Locate the cell with the specified text and output its [X, Y] center coordinate. 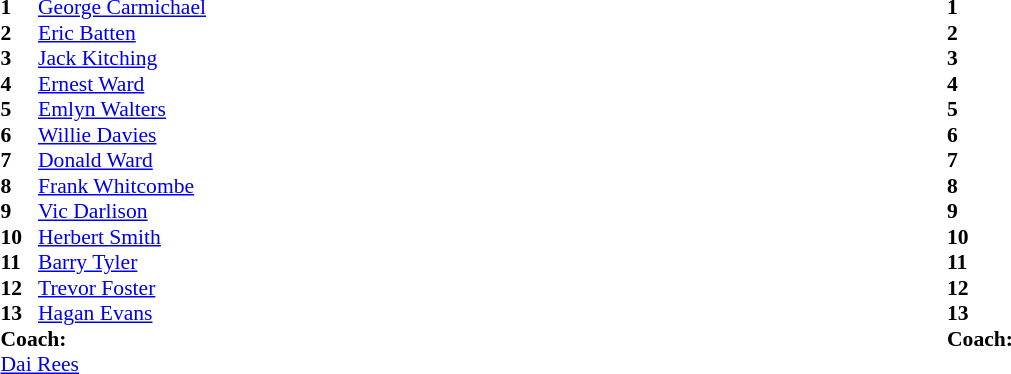
Eric Batten [122, 33]
Trevor Foster [122, 288]
Herbert Smith [122, 237]
Willie Davies [122, 135]
Hagan Evans [122, 313]
Jack Kitching [122, 59]
Barry Tyler [122, 263]
Donald Ward [122, 161]
Vic Darlison [122, 211]
Ernest Ward [122, 84]
Frank Whitcombe [122, 186]
Coach: [103, 339]
Emlyn Walters [122, 109]
